Capture the cell that displays the provided text and extract its (x, y) central coordinate. 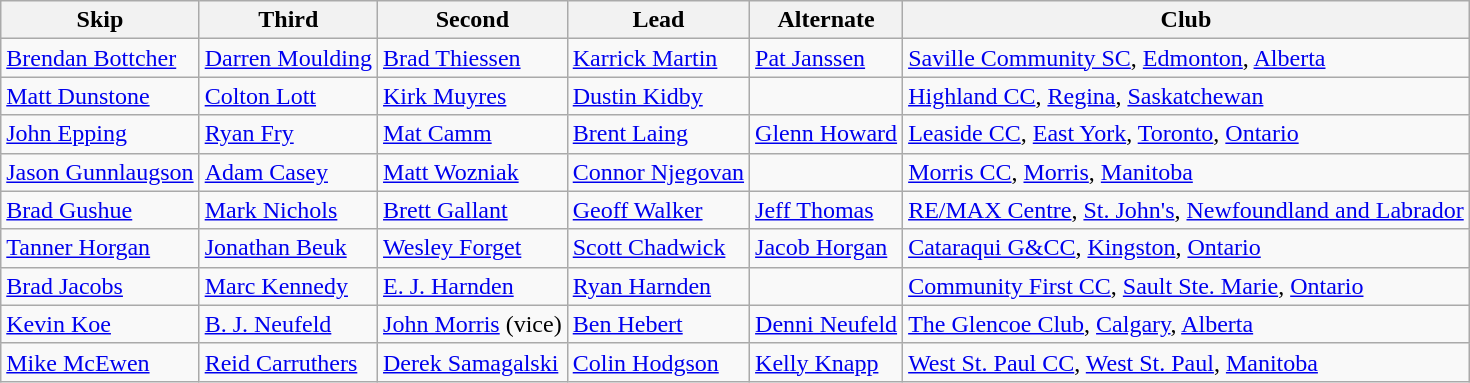
Geoff Walker (658, 210)
Ben Hebert (658, 324)
Brad Gushue (100, 210)
Marc Kennedy (288, 286)
Ryan Fry (288, 134)
Connor Njegovan (658, 172)
Brad Thiessen (473, 58)
Tanner Horgan (100, 248)
Brent Laing (658, 134)
Reid Carruthers (288, 362)
Ryan Harnden (658, 286)
RE/MAX Centre, St. John's, Newfoundland and Labrador (1186, 210)
Brendan Bottcher (100, 58)
John Epping (100, 134)
Morris CC, Morris, Manitoba (1186, 172)
Brett Gallant (473, 210)
Matt Dunstone (100, 96)
West St. Paul CC, West St. Paul, Manitoba (1186, 362)
E. J. Harnden (473, 286)
Second (473, 20)
Derek Samagalski (473, 362)
Matt Wozniak (473, 172)
Scott Chadwick (658, 248)
Glenn Howard (826, 134)
Highland CC, Regina, Saskatchewan (1186, 96)
Kevin Koe (100, 324)
Kirk Muyres (473, 96)
Mike McEwen (100, 362)
The Glencoe Club, Calgary, Alberta (1186, 324)
Club (1186, 20)
John Morris (vice) (473, 324)
Mat Camm (473, 134)
Jonathan Beuk (288, 248)
Brad Jacobs (100, 286)
B. J. Neufeld (288, 324)
Community First CC, Sault Ste. Marie, Ontario (1186, 286)
Pat Janssen (826, 58)
Karrick Martin (658, 58)
Alternate (826, 20)
Jacob Horgan (826, 248)
Adam Casey (288, 172)
Jeff Thomas (826, 210)
Third (288, 20)
Darren Moulding (288, 58)
Mark Nichols (288, 210)
Leaside CC, East York, Toronto, Ontario (1186, 134)
Wesley Forget (473, 248)
Cataraqui G&CC, Kingston, Ontario (1186, 248)
Kelly Knapp (826, 362)
Colton Lott (288, 96)
Skip (100, 20)
Lead (658, 20)
Denni Neufeld (826, 324)
Saville Community SC, Edmonton, Alberta (1186, 58)
Jason Gunnlaugson (100, 172)
Dustin Kidby (658, 96)
Colin Hodgson (658, 362)
